Capture the cell that displays the provided text and extract its [X, Y] central coordinate. 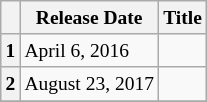
April 6, 2016 [90, 50]
August 23, 2017 [90, 84]
2 [10, 84]
1 [10, 50]
Release Date [90, 18]
Title [183, 18]
